Capture the cell that displays the provided text and extract its [x, y] central coordinate. 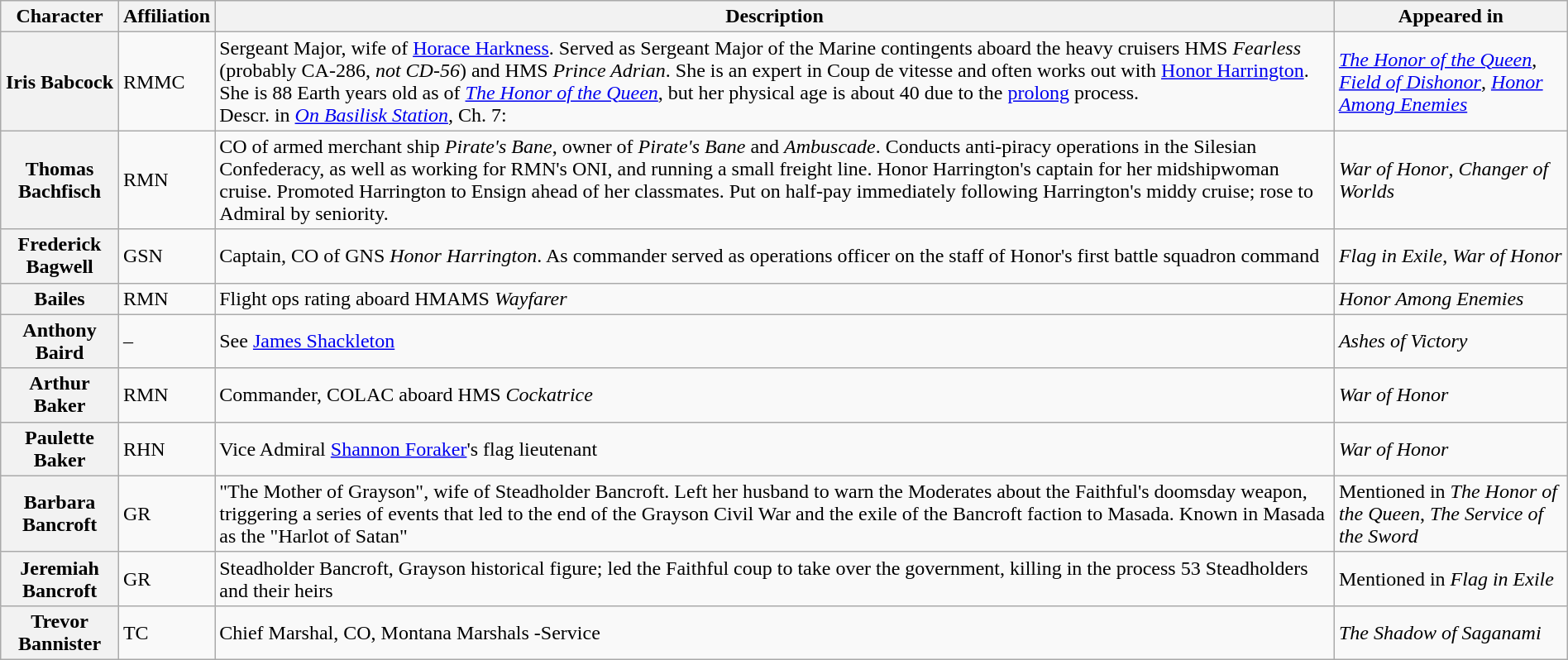
Ashes of Victory [1451, 341]
Captain, CO of GNS Honor Harrington. As commander served as operations officer on the staff of Honor's first battle squadron command [775, 256]
Character [60, 17]
GSN [166, 256]
Description [775, 17]
Anthony Baird [60, 341]
– [166, 341]
TC [166, 632]
Arthur Baker [60, 395]
Affiliation [166, 17]
Chief Marshal, CO, Montana Marshals -Service [775, 632]
The Shadow of Saganami [1451, 632]
Commander, COLAC aboard HMS Cockatrice [775, 395]
The Honor of the Queen, Field of Dishonor, Honor Among Enemies [1451, 81]
Trevor Bannister [60, 632]
Jeremiah Bancroft [60, 579]
RMMC [166, 81]
War of Honor, Changer of Worlds [1451, 180]
See James Shackleton [775, 341]
Mentioned in Flag in Exile [1451, 579]
RHN [166, 448]
Appeared in [1451, 17]
Barbara Bancroft [60, 514]
Flag in Exile, War of Honor [1451, 256]
Honor Among Enemies [1451, 299]
Vice Admiral Shannon Foraker's flag lieutenant [775, 448]
Mentioned in The Honor of the Queen, The Service of the Sword [1451, 514]
Paulette Baker [60, 448]
Iris Babcock [60, 81]
Bailes [60, 299]
Frederick Bagwell [60, 256]
Thomas Bachfisch [60, 180]
Flight ops rating aboard HMAMS Wayfarer [775, 299]
